Extract the [x, y] coordinate from the center of the cell holding the provided text.  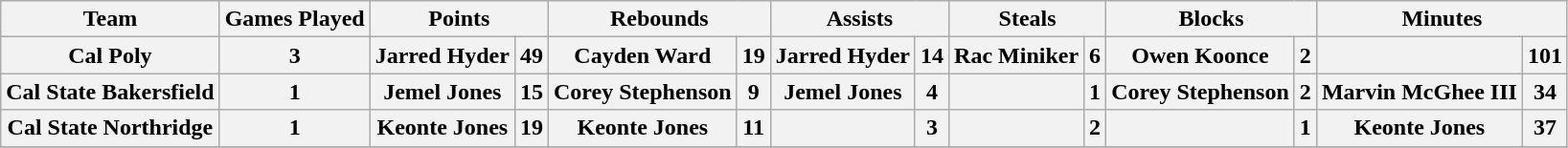
34 [1544, 92]
Steals [1028, 19]
49 [531, 55]
9 [753, 92]
101 [1544, 55]
Blocks [1212, 19]
Cal Poly [110, 55]
6 [1096, 55]
15 [531, 92]
Points [459, 19]
Owen Koonce [1201, 55]
Cal State Northridge [110, 128]
14 [931, 55]
Assists [859, 19]
Rac Miniker [1017, 55]
37 [1544, 128]
Rebounds [660, 19]
4 [931, 92]
Cayden Ward [644, 55]
Minutes [1442, 19]
11 [753, 128]
Cal State Bakersfield [110, 92]
Marvin McGhee III [1420, 92]
Team [110, 19]
Games Played [295, 19]
